Return the [x, y] coordinate for the center point of the cell that contains the specified text.  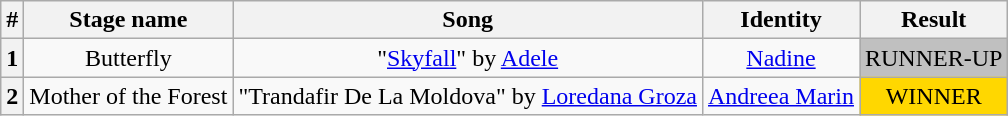
Identity [780, 20]
WINNER [934, 96]
Butterfly [128, 58]
Stage name [128, 20]
RUNNER-UP [934, 58]
Nadine [780, 58]
Song [468, 20]
Result [934, 20]
2 [12, 96]
Mother of the Forest [128, 96]
1 [12, 58]
Andreea Marin [780, 96]
"Skyfall" by Adele [468, 58]
"Trandafir De La Moldova" by Loredana Groza [468, 96]
# [12, 20]
